Return the (x, y) coordinate for the center point of the cell that contains the specified text.  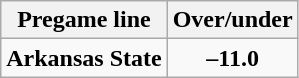
Arkansas State (84, 58)
–11.0 (232, 58)
Over/under (232, 20)
Pregame line (84, 20)
